Return the [x, y] coordinate for the center point of the cell that contains the specified text.  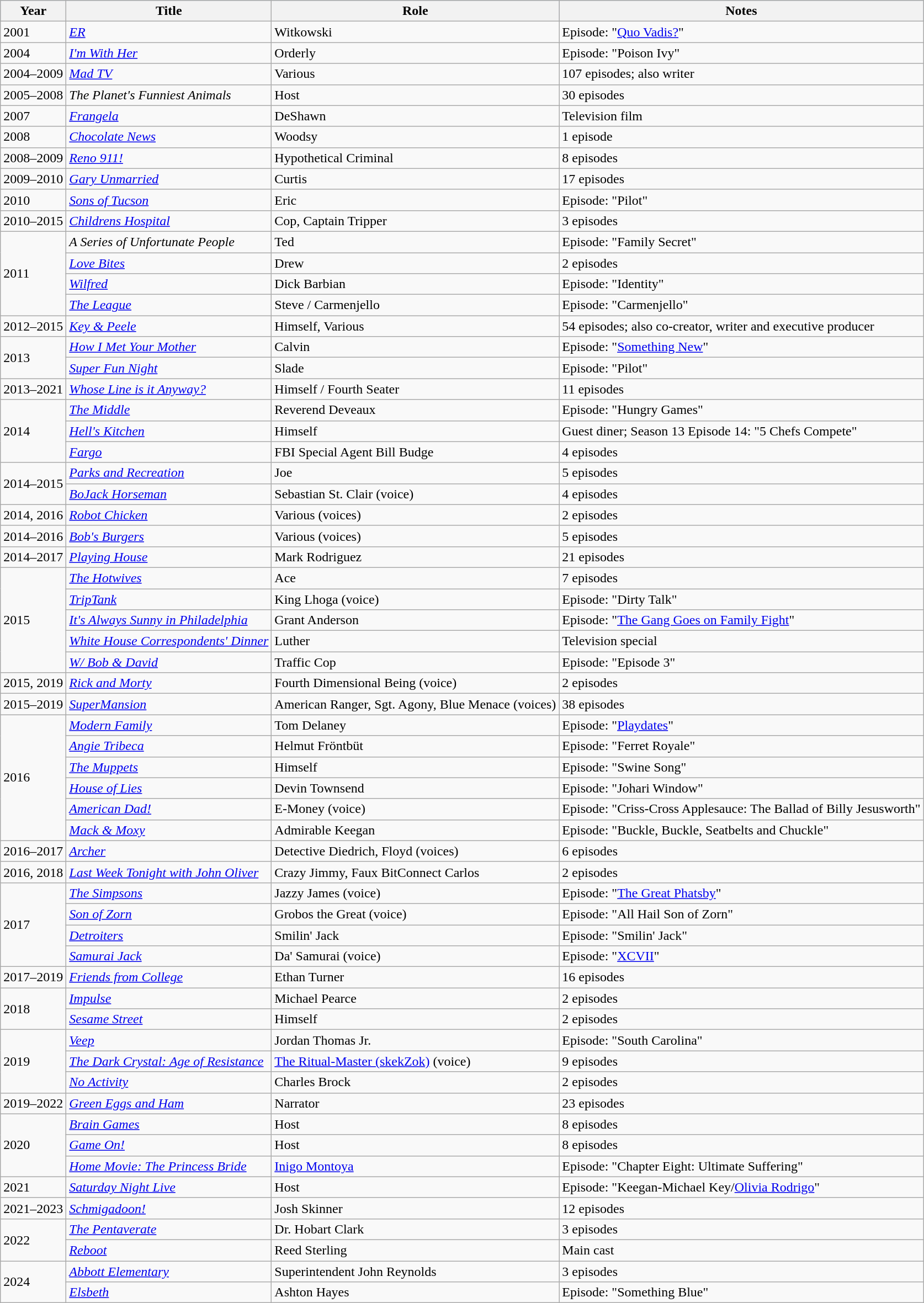
2017–2019 [33, 977]
2011 [33, 273]
Wilfred [169, 284]
11 episodes [741, 389]
Grobos the Great (voice) [415, 914]
Various [415, 74]
Slade [415, 368]
2016–2017 [33, 851]
2016 [33, 778]
Episode: "Buckle, Buckle, Seatbelts and Chuckle" [741, 830]
Episode: "Identity" [741, 284]
Episode: "Criss-Cross Applesauce: The Ballad of Billy Jesusworth" [741, 809]
2014–2015 [33, 483]
2015–2019 [33, 704]
It's Always Sunny in Philadelphia [169, 620]
Episode: "Episode 3" [741, 662]
A Series of Unfortunate People [169, 242]
Reboot [169, 1250]
Joe [415, 473]
Notes [741, 11]
The Hotwives [169, 578]
I'm With Her [169, 53]
Jazzy James (voice) [415, 893]
Hypothetical Criminal [415, 158]
Fargo [169, 452]
Game On! [169, 1145]
Charles Brock [415, 1082]
American Ranger, Sgt. Agony, Blue Menace (voices) [415, 704]
2005–2008 [33, 95]
Television film [741, 116]
2019 [33, 1061]
2013 [33, 358]
Ted [415, 242]
2021–2023 [33, 1208]
Schmigadoon! [169, 1208]
Friends from College [169, 977]
2004 [33, 53]
The Planet's Funniest Animals [169, 95]
Himself, Various [415, 326]
Dr. Hobart Clark [415, 1229]
Whose Line is it Anyway? [169, 389]
12 episodes [741, 1208]
Helmut Fröntbüt [415, 746]
Episode: "Hungry Games" [741, 410]
Witkowski [415, 32]
17 episodes [741, 179]
23 episodes [741, 1103]
Episode: "XCVII" [741, 956]
Sons of Tucson [169, 200]
Michael Pearce [415, 998]
38 episodes [741, 704]
2007 [33, 116]
Mad TV [169, 74]
Robot Chicken [169, 515]
Orderly [415, 53]
Key & Peele [169, 326]
Episode: "Chapter Eight: Ultimate Suffering" [741, 1166]
Last Week Tonight with John Oliver [169, 872]
ER [169, 32]
Saturday Night Live [169, 1187]
Episode: "Dirty Talk" [741, 599]
Himself / Fourth Seater [415, 389]
Grant Anderson [415, 620]
Elsbeth [169, 1293]
Childrens Hospital [169, 221]
Mack & Moxy [169, 830]
6 episodes [741, 851]
DeShawn [415, 116]
Curtis [415, 179]
Year [33, 11]
No Activity [169, 1082]
Reno 911! [169, 158]
Green Eggs and Ham [169, 1103]
2015, 2019 [33, 683]
2010 [33, 200]
2014, 2016 [33, 515]
Superintendent John Reynolds [415, 1271]
2021 [33, 1187]
The Muppets [169, 767]
Veep [169, 1040]
Episode: "Quo Vadis?" [741, 32]
Reed Sterling [415, 1250]
2009–2010 [33, 179]
2020 [33, 1145]
Detective Diedrich, Floyd (voices) [415, 851]
Drew [415, 263]
Josh Skinner [415, 1208]
2024 [33, 1281]
The Middle [169, 410]
Ashton Hayes [415, 1293]
30 episodes [741, 95]
2015 [33, 620]
Episode: "South Carolina" [741, 1040]
2008–2009 [33, 158]
E-Money (voice) [415, 809]
White House Correspondents' Dinner [169, 641]
2008 [33, 137]
Episode: "The Great Phatsby" [741, 893]
2014 [33, 431]
Eric [415, 200]
Steve / Carmenjello [415, 305]
W/ Bob & David [169, 662]
Narrator [415, 1103]
2017 [33, 924]
The Pentaverate [169, 1229]
Ethan Turner [415, 977]
Woodsy [415, 137]
Parks and Recreation [169, 473]
2018 [33, 1009]
Traffic Cop [415, 662]
7 episodes [741, 578]
Guest diner; Season 13 Episode 14: "5 Chefs Compete" [741, 431]
Sebastian St. Clair (voice) [415, 494]
FBI Special Agent Bill Budge [415, 452]
Ace [415, 578]
Frangela [169, 116]
Jordan Thomas Jr. [415, 1040]
Dick Barbian [415, 284]
Episode: "Playdates" [741, 725]
Modern Family [169, 725]
2004–2009 [33, 74]
The Ritual-Master (skekZok) (voice) [415, 1061]
Title [169, 11]
Smilin' Jack [415, 935]
Episode: "Family Secret" [741, 242]
Episode: "Something Blue" [741, 1293]
Episode: "Carmenjello" [741, 305]
2013–2021 [33, 389]
Reverend Deveaux [415, 410]
Admirable Keegan [415, 830]
2022 [33, 1240]
The Dark Crystal: Age of Resistance [169, 1061]
Cop, Captain Tripper [415, 221]
Abbott Elementary [169, 1271]
Television special [741, 641]
Hell's Kitchen [169, 431]
Detroiters [169, 935]
Brain Games [169, 1124]
Tom Delaney [415, 725]
Sesame Street [169, 1019]
Episode: "All Hail Son of Zorn" [741, 914]
Fourth Dimensional Being (voice) [415, 683]
Love Bites [169, 263]
54 episodes; also co-creator, writer and executive producer [741, 326]
2016, 2018 [33, 872]
2014–2017 [33, 557]
Home Movie: The Princess Bride [169, 1166]
Rick and Morty [169, 683]
How I Met Your Mother [169, 347]
Episode: "Ferret Royale" [741, 746]
2014–2016 [33, 536]
The League [169, 305]
Episode: "Swine Song" [741, 767]
Playing House [169, 557]
Crazy Jimmy, Faux BitConnect Carlos [415, 872]
2012–2015 [33, 326]
107 episodes; also writer [741, 74]
TripTank [169, 599]
Calvin [415, 347]
BoJack Horseman [169, 494]
King Lhoga (voice) [415, 599]
Luther [415, 641]
1 episode [741, 137]
House of Lies [169, 788]
21 episodes [741, 557]
Devin Townsend [415, 788]
Episode: "Something New" [741, 347]
Episode: "The Gang Goes on Family Fight" [741, 620]
Episode: "Johari Window" [741, 788]
Samurai Jack [169, 956]
Episode: "Smilin' Jack" [741, 935]
Bob's Burgers [169, 536]
Mark Rodriguez [415, 557]
Super Fun Night [169, 368]
Episode: "Poison Ivy" [741, 53]
2019–2022 [33, 1103]
American Dad! [169, 809]
Role [415, 11]
Inigo Montoya [415, 1166]
2010–2015 [33, 221]
Impulse [169, 998]
Angie Tribeca [169, 746]
The Simpsons [169, 893]
Episode: "Keegan-Michael Key/Olivia Rodrigo" [741, 1187]
Gary Unmarried [169, 179]
Chocolate News [169, 137]
2001 [33, 32]
Son of Zorn [169, 914]
SuperMansion [169, 704]
Archer [169, 851]
9 episodes [741, 1061]
Main cast [741, 1250]
Da' Samurai (voice) [415, 956]
16 episodes [741, 977]
